Extract the [x, y] coordinate from the center of the cell holding the provided text.  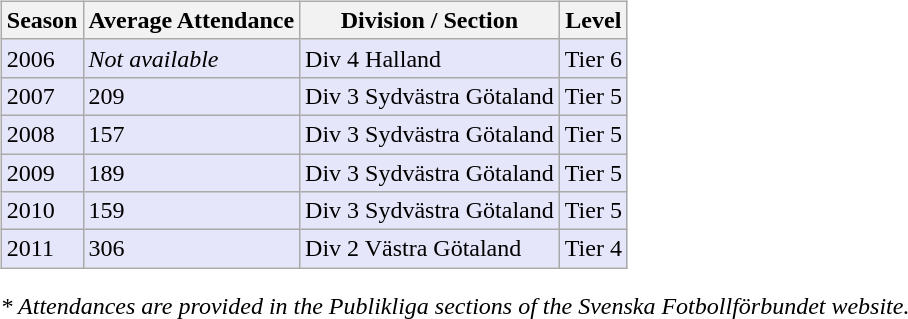
306 [192, 249]
Div 2 Västra Götaland [430, 249]
Division / Section [430, 20]
Level [593, 20]
Season [42, 20]
2009 [42, 173]
Average Attendance [192, 20]
2011 [42, 249]
159 [192, 211]
157 [192, 134]
2010 [42, 211]
189 [192, 173]
209 [192, 96]
2006 [42, 58]
Not available [192, 58]
2008 [42, 134]
Tier 6 [593, 58]
Div 4 Halland [430, 58]
Tier 4 [593, 249]
2007 [42, 96]
